From the cell containing the given text, extract its center point as (X, Y) coordinate. 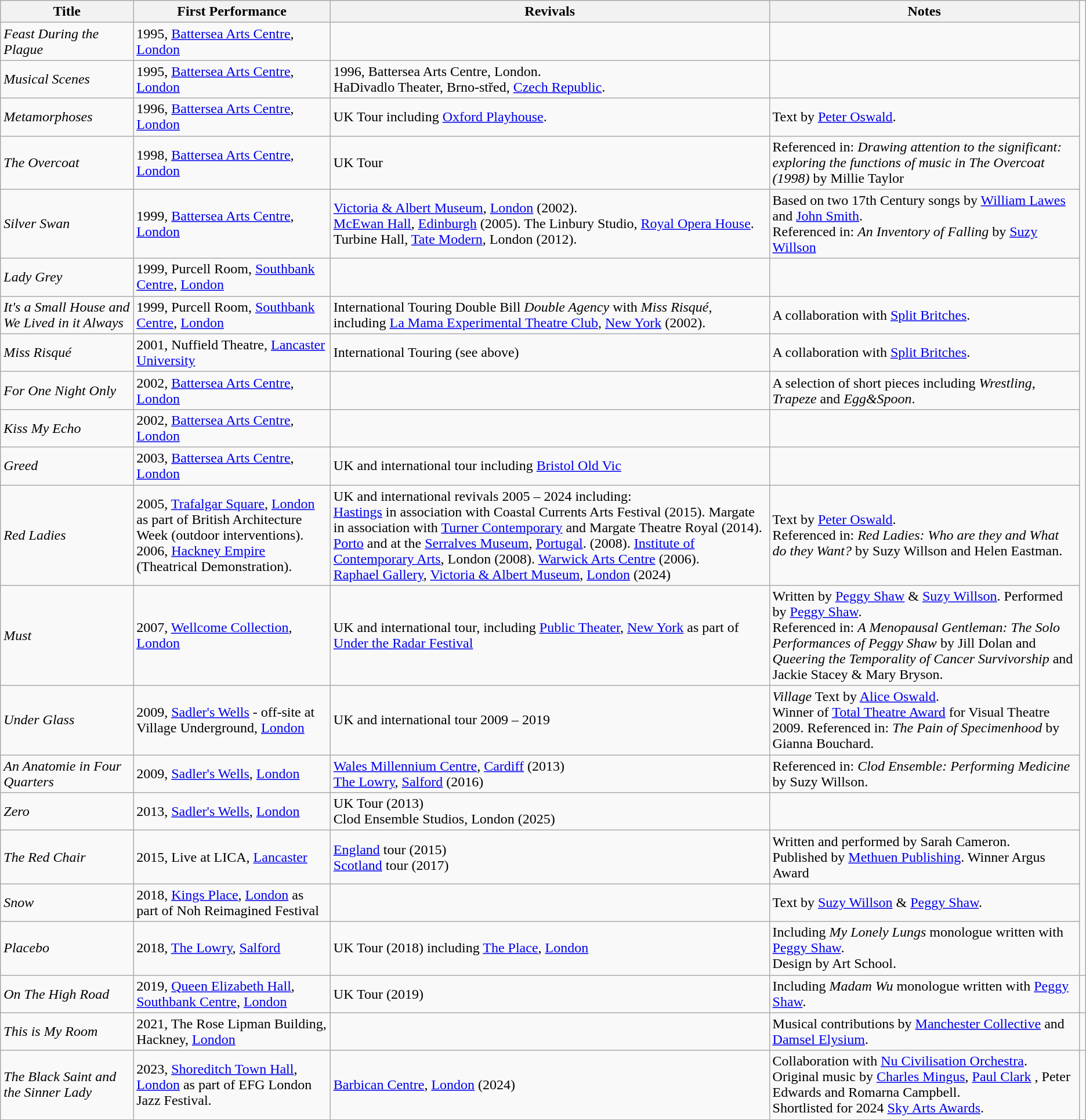
UK Tour (550, 162)
For One Night Only (67, 390)
2003, Battersea Arts Centre, London (232, 465)
Text by Peter Oswald. (924, 117)
Metamorphoses (67, 117)
It's a Small House and We Lived in it Always (67, 315)
UK Tour (2013)Clod Ensemble Studios, London (2025) (550, 811)
UK and international tour including Bristol Old Vic (550, 465)
Greed (67, 465)
Based on two 17th Century songs by William Lawes and John Smith.Referenced in: An Inventory of Falling by Suzy Willson (924, 224)
2018, Kings Place, London as part of Noh Reimagined Festival (232, 903)
UK and international tour 2009 – 2019 (550, 721)
2023, Shoreditch Town Hall, London as part of EFG London Jazz Festival. (232, 1085)
The Overcoat (67, 162)
2009, Sadler's Wells - off-site at Village Underground, London (232, 721)
1999, Battersea Arts Centre, London (232, 224)
The Red Chair (67, 857)
2018, The Lowry, Salford (232, 948)
An Anatomie in Four Quarters (67, 774)
2009, Sadler's Wells, London (232, 774)
Barbican Centre, London (2024) (550, 1085)
Snow (67, 903)
Including Madam Wu monologue written with Peggy Shaw. (924, 993)
1996, Battersea Arts Centre, London.HaDivadlo Theater, Brno-střed, Czech Republic. (550, 79)
UK Tour (2018) including The Place, London (550, 948)
2021, The Rose Lipman Building, Hackney, London (232, 1032)
Red Ladies (67, 535)
Text by Peter Oswald.Referenced in: Red Ladies: Who are they and What do they Want? by Suzy Willson and Helen Eastman. (924, 535)
Wales Millennium Centre, Cardiff (2013)The Lowry, Salford (2016) (550, 774)
Kiss My Echo (67, 428)
Under Glass (67, 721)
Feast During the Plague (67, 42)
Revivals (550, 12)
On The High Road (67, 993)
Including My Lonely Lungs monologue written with Peggy Shaw.Design by Art School. (924, 948)
Referenced in: Drawing attention to the significant: exploring the functions of music in The Overcoat (1998) by Millie Taylor (924, 162)
Title (67, 12)
UK Tour (2019) (550, 993)
1998, Battersea Arts Centre, London (232, 162)
Silver Swan (67, 224)
UK and international tour, including Public Theater, New York as part of Under the Radar Festival (550, 636)
2007, Wellcome Collection, London (232, 636)
International Touring (see above) (550, 353)
2001, Nuffield Theatre, Lancaster University (232, 353)
UK Tour including Oxford Playhouse. (550, 117)
The Black Saint and the Sinner Lady (67, 1085)
Zero (67, 811)
1996, Battersea Arts Centre, London (232, 117)
Text by Suzy Willson & Peggy Shaw. (924, 903)
England tour (2015)Scotland tour (2017) (550, 857)
This is My Room (67, 1032)
2015, Live at LICA, Lancaster (232, 857)
Miss Risqué (67, 353)
Must (67, 636)
2005, Trafalgar Square, London as part of British Architecture Week (outdoor interventions).2006, Hackney Empire (Theatrical Demonstration). (232, 535)
First Performance (232, 12)
A selection of short pieces including Wrestling, Trapeze and Egg&Spoon. (924, 390)
Notes (924, 12)
Referenced in: Clod Ensemble: Performing Medicine by Suzy Willson. (924, 774)
Lady Grey (67, 277)
International Touring Double Bill Double Agency with Miss Risqué, including La Mama Experimental Theatre Club, New York (2002). (550, 315)
2013, Sadler's Wells, London (232, 811)
Written and performed by Sarah Cameron.Published by Methuen Publishing. Winner Argus Award (924, 857)
Placebo (67, 948)
2019, Queen Elizabeth Hall, Southbank Centre, London (232, 993)
Musical contributions by Manchester Collective and Damsel Elysium. (924, 1032)
Village Text by Alice Oswald.Winner of Total Theatre Award for Visual Theatre 2009. Referenced in: The Pain of Specimenhood by Gianna Bouchard. (924, 721)
Musical Scenes (67, 79)
